Scan for the cell matching the given text and deliver its [x, y] coordinate at center. 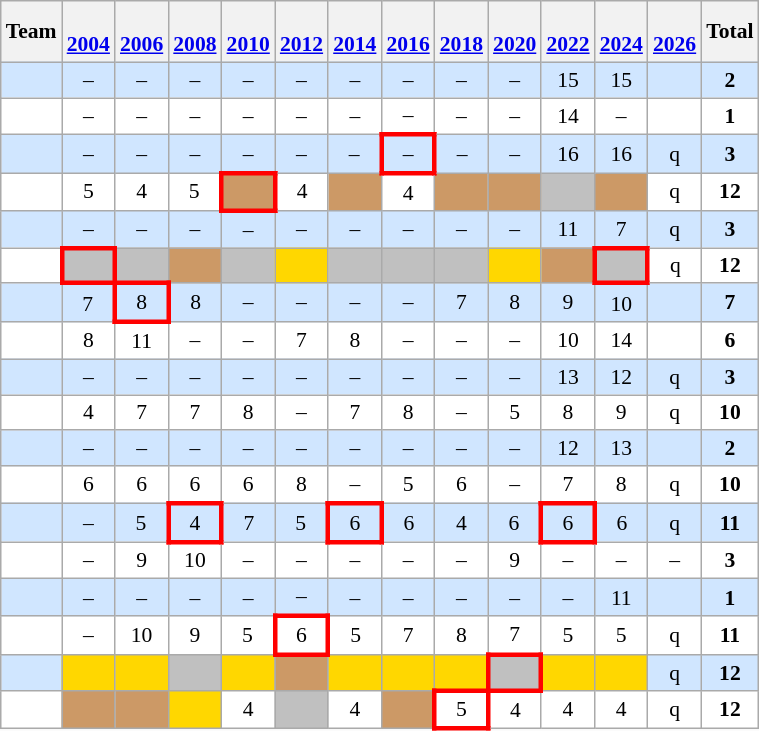
2018 [462, 32]
2006 [142, 32]
Team [32, 32]
2026 [674, 32]
Total [730, 32]
2022 [568, 32]
2012 [302, 32]
2014 [354, 32]
2016 [408, 32]
2008 [194, 32]
2010 [248, 32]
2024 [622, 32]
2020 [514, 32]
2004 [88, 32]
